Extract the (X, Y) coordinate from the center of the cell holding the provided text.  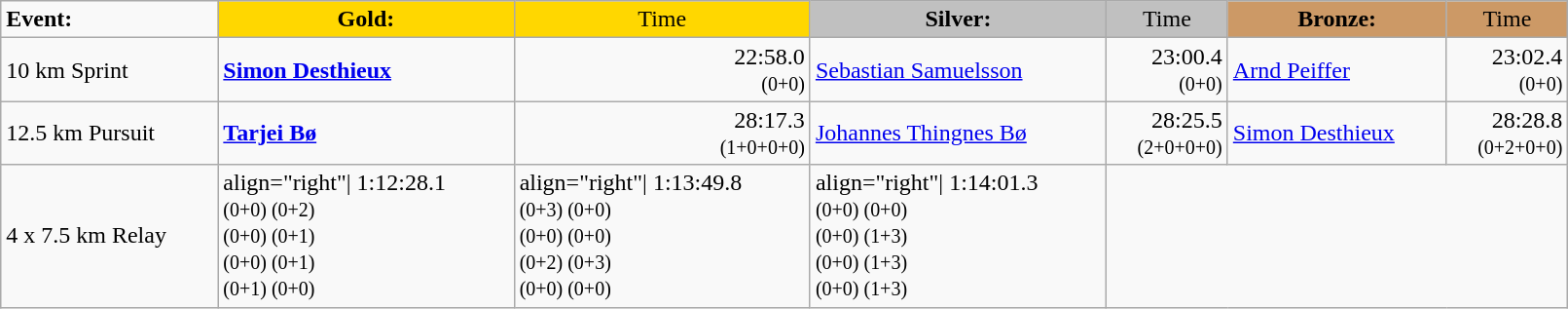
Silver: (958, 19)
align="right"| 1:12:28.1(0+0) (0+2)(0+0) (0+1)(0+0) (0+1)(0+1) (0+0) (366, 236)
Sebastian Samuelsson (958, 70)
Arnd Peiffer (1337, 70)
28:28.8(0+2+0+0) (1507, 133)
align="right"| 1:13:49.8(0+3) (0+0)(0+0) (0+0)(0+2) (0+3)(0+0) (0+0) (662, 236)
Bronze: (1337, 19)
4 x 7.5 km Relay (109, 236)
10 km Sprint (109, 70)
Johannes Thingnes Bø (958, 133)
28:25.5(2+0+0+0) (1168, 133)
28:17.3(1+0+0+0) (662, 133)
Gold: (366, 19)
23:00.4(0+0) (1168, 70)
12.5 km Pursuit (109, 133)
22:58.0(0+0) (662, 70)
23:02.4(0+0) (1507, 70)
Tarjei Bø (366, 133)
align="right"| 1:14:01.3(0+0) (0+0)(0+0) (1+3)(0+0) (1+3)(0+0) (1+3) (958, 236)
Event: (109, 19)
